Capture the cell that displays the provided text and extract its [X, Y] central coordinate. 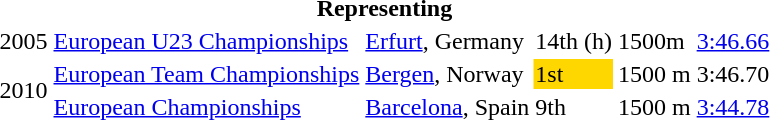
1st [574, 74]
1500m [654, 41]
Bergen, Norway [448, 74]
1500 m [654, 74]
European Team Championships [206, 74]
European U23 Championships [206, 41]
Erfurt, Germany [448, 41]
14th (h) [574, 41]
